Locate the cell with the specified text and output its [X, Y] center coordinate. 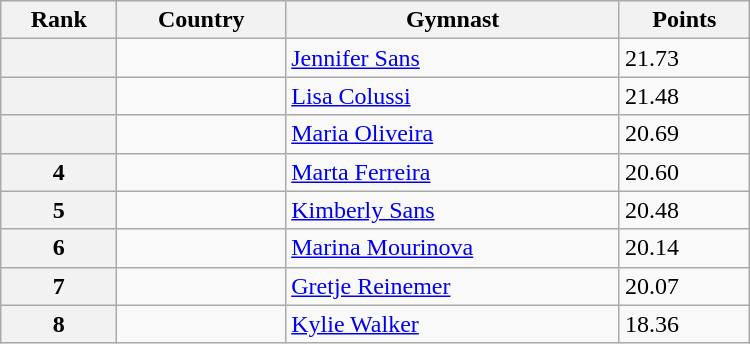
Kimberly Sans [453, 210]
5 [59, 210]
7 [59, 286]
Jennifer Sans [453, 58]
20.14 [684, 248]
Gymnast [453, 20]
20.48 [684, 210]
Gretje Reinemer [453, 286]
Kylie Walker [453, 324]
Maria Oliveira [453, 134]
4 [59, 172]
Rank [59, 20]
Marta Ferreira [453, 172]
20.60 [684, 172]
Lisa Colussi [453, 96]
21.73 [684, 58]
18.36 [684, 324]
21.48 [684, 96]
Marina Mourinova [453, 248]
Country [202, 20]
20.07 [684, 286]
6 [59, 248]
Points [684, 20]
20.69 [684, 134]
8 [59, 324]
